From the cell containing the given text, extract its center point as [x, y] coordinate. 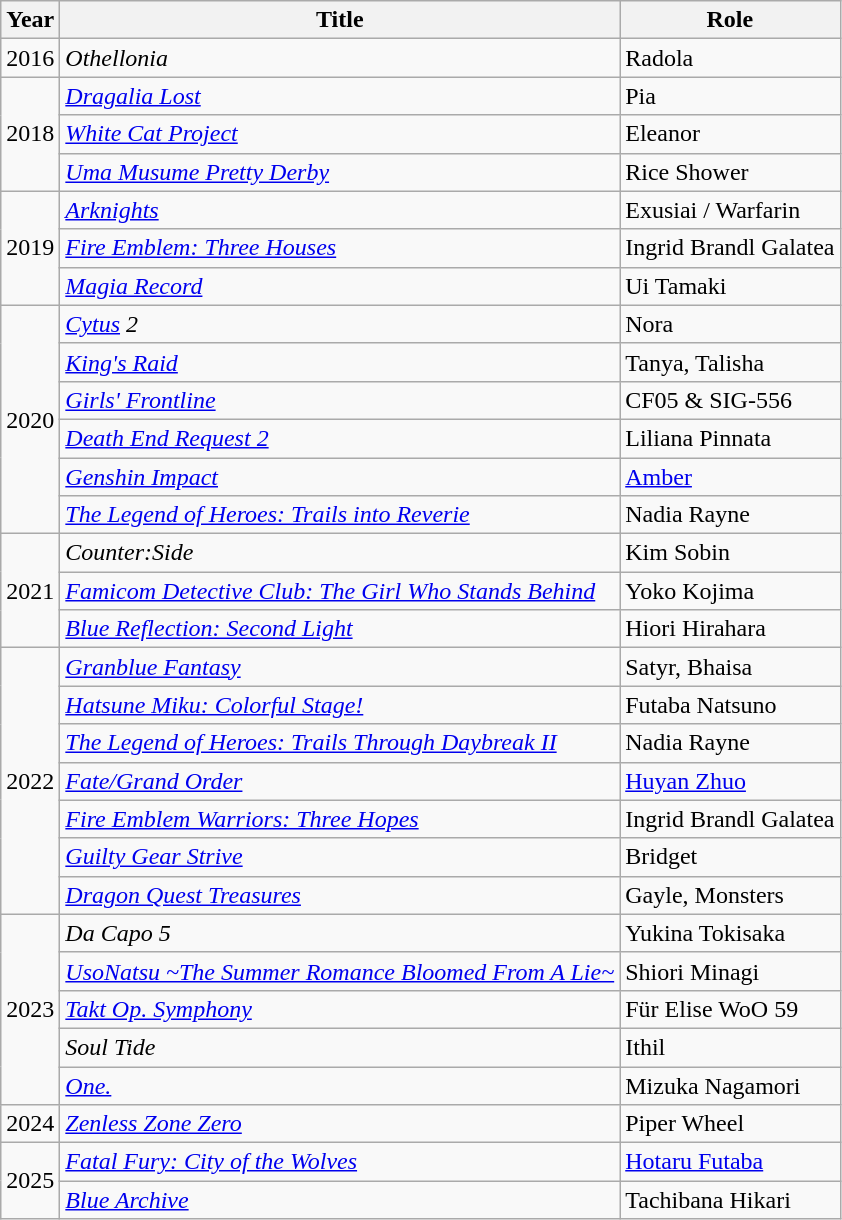
2025 [30, 1181]
Ithil [730, 1047]
Guilty Gear Strive [340, 857]
Uma Musume Pretty Derby [340, 172]
Death End Request 2 [340, 438]
Fate/Grand Order [340, 781]
Kim Sobin [730, 553]
King's Raid [340, 362]
Für Elise WoO 59 [730, 1009]
2019 [30, 248]
Hiori Hirahara [730, 629]
Blue Reflection: Second Light [340, 629]
Hotaru Futaba [730, 1162]
Yukina Tokisaka [730, 933]
Soul Tide [340, 1047]
Famicom Detective Club: The Girl Who Stands Behind [340, 591]
Shiori Minagi [730, 971]
Genshin Impact [340, 477]
Dragalia Lost [340, 96]
Fatal Fury: City of the Wolves [340, 1162]
2021 [30, 591]
Tanya, Talisha [730, 362]
Cytus 2 [340, 324]
One. [340, 1085]
Yoko Kojima [730, 591]
Gayle, Monsters [730, 895]
Bridget [730, 857]
Ui Tamaki [730, 286]
Role [730, 20]
Satyr, Bhaisa [730, 667]
Arknights [340, 210]
Takt Op. Symphony [340, 1009]
Rice Shower [730, 172]
Liliana Pinnata [730, 438]
2020 [30, 419]
Nora [730, 324]
Zenless Zone Zero [340, 1124]
Magia Record [340, 286]
Counter:Side [340, 553]
2024 [30, 1124]
Blue Archive [340, 1200]
Radola [730, 58]
Othellonia [340, 58]
Dragon Quest Treasures [340, 895]
Girls' Frontline [340, 400]
Mizuka Nagamori [730, 1085]
Granblue Fantasy [340, 667]
Pia [730, 96]
CF05 & SIG-556 [730, 400]
Futaba Natsuno [730, 705]
White Cat Project [340, 134]
Eleanor [730, 134]
UsoNatsu ~The Summer Romance Bloomed From A Lie~ [340, 971]
Title [340, 20]
The Legend of Heroes: Trails Through Daybreak II [340, 743]
Fire Emblem Warriors: Three Hopes [340, 819]
Fire Emblem: Three Houses [340, 248]
The Legend of Heroes: Trails into Reverie [340, 515]
2018 [30, 134]
Huyan Zhuo [730, 781]
2016 [30, 58]
Amber [730, 477]
2022 [30, 781]
Exusiai / Warfarin [730, 210]
Tachibana Hikari [730, 1200]
Piper Wheel [730, 1124]
Year [30, 20]
Hatsune Miku: Colorful Stage! [340, 705]
2023 [30, 1009]
Da Capo 5 [340, 933]
